Extract the (X, Y) coordinate from the center of the cell holding the provided text.  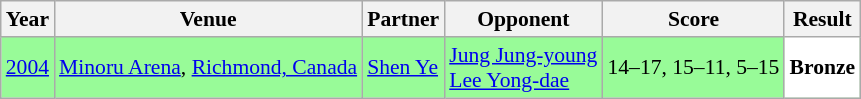
Opponent (523, 19)
Result (822, 19)
Year (28, 19)
Partner (403, 19)
Minoru Arena, Richmond, Canada (208, 68)
Shen Ye (403, 68)
Jung Jung-young Lee Yong-dae (523, 68)
Score (693, 19)
2004 (28, 68)
Bronze (822, 68)
Venue (208, 19)
14–17, 15–11, 5–15 (693, 68)
